Provide the (X, Y) coordinate of the cell's center where the given text is located.  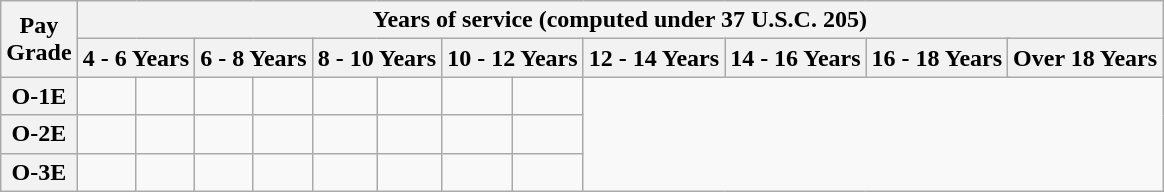
O-3E (39, 172)
10 - 12 Years (512, 58)
8 - 10 Years (376, 58)
O-2E (39, 134)
6 - 8 Years (254, 58)
14 - 16 Years (796, 58)
16 - 18 Years (936, 58)
12 - 14 Years (654, 58)
4 - 6 Years (136, 58)
PayGrade (39, 39)
Over 18 Years (1086, 58)
Years of service (computed under 37 U.S.C. 205) (620, 20)
O-1E (39, 96)
